Output the [x, y] coordinate of the center of the cell containing the given text.  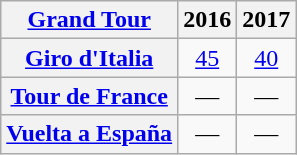
Tour de France [90, 96]
45 [208, 58]
Giro d'Italia [90, 58]
Vuelta a España [90, 134]
2016 [208, 20]
40 [266, 58]
2017 [266, 20]
Grand Tour [90, 20]
